Capture the cell that displays the provided text and extract its [X, Y] central coordinate. 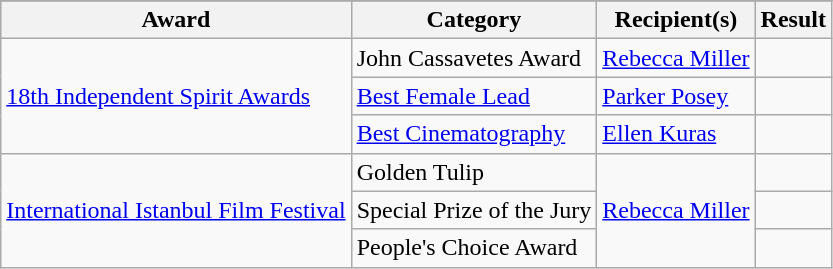
Best Cinematography [474, 134]
Recipient(s) [676, 20]
Special Prize of the Jury [474, 210]
Parker Posey [676, 96]
Best Female Lead [474, 96]
Golden Tulip [474, 172]
18th Independent Spirit Awards [176, 96]
International Istanbul Film Festival [176, 210]
Category [474, 20]
Result [793, 20]
John Cassavetes Award [474, 58]
Ellen Kuras [676, 134]
Award [176, 20]
People's Choice Award [474, 248]
